Scan for the cell matching the given text and deliver its [x, y] coordinate at center. 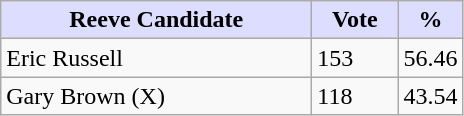
Gary Brown (X) [156, 96]
Eric Russell [156, 58]
153 [355, 58]
Reeve Candidate [156, 20]
118 [355, 96]
56.46 [430, 58]
% [430, 20]
43.54 [430, 96]
Vote [355, 20]
